Provide the (X, Y) coordinate of the cell's center where the given text is located.  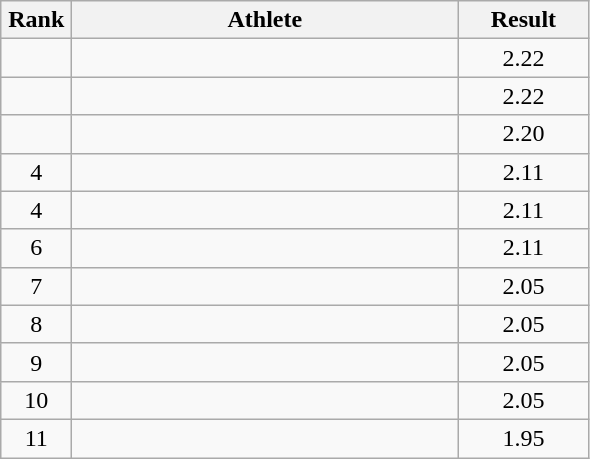
8 (36, 324)
10 (36, 400)
6 (36, 248)
11 (36, 438)
2.20 (524, 134)
Athlete (265, 20)
7 (36, 286)
9 (36, 362)
Result (524, 20)
1.95 (524, 438)
Rank (36, 20)
